Search for the cell housing the specified text and yield its [x, y] center coordinate. 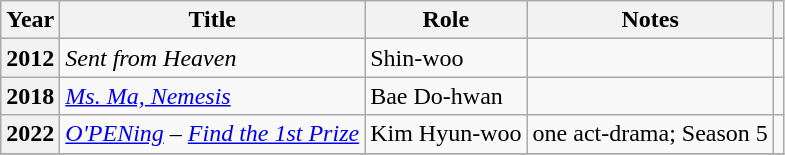
2012 [30, 58]
Role [446, 20]
Notes [650, 20]
Bae Do-hwan [446, 96]
Kim Hyun-woo [446, 134]
Ms. Ma, Nemesis [212, 96]
2022 [30, 134]
2018 [30, 96]
Shin-woo [446, 58]
Title [212, 20]
O'PENing – Find the 1st Prize [212, 134]
one act-drama; Season 5 [650, 134]
Year [30, 20]
Sent from Heaven [212, 58]
